Scan for the cell matching the given text and deliver its (X, Y) coordinate at center. 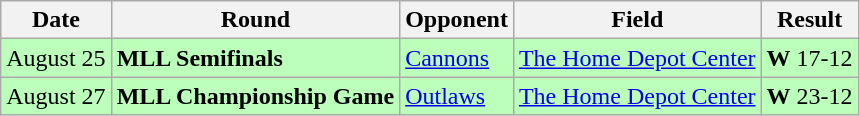
August 27 (56, 96)
Date (56, 20)
Outlaws (457, 96)
Result (810, 20)
Field (637, 20)
W 17-12 (810, 58)
Round (255, 20)
MLL Semifinals (255, 58)
Cannons (457, 58)
August 25 (56, 58)
W 23-12 (810, 96)
MLL Championship Game (255, 96)
Opponent (457, 20)
